Find where the given text appears and provide that cell's center as [X, Y] coordinate. 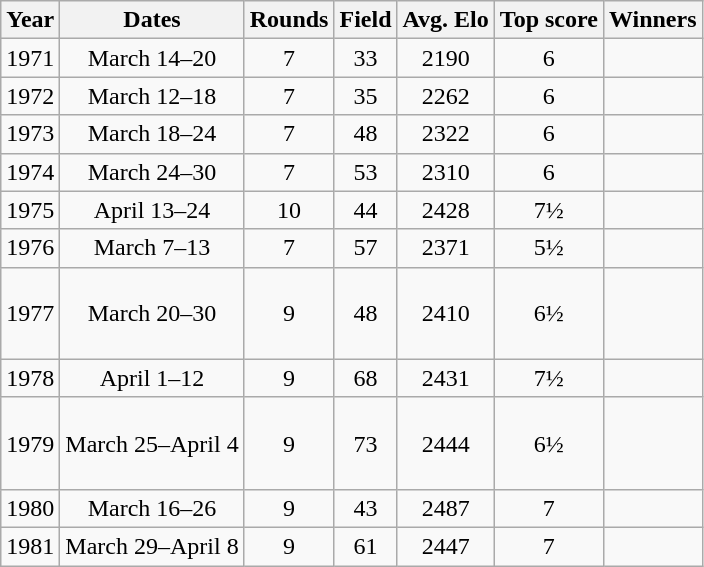
Year [30, 20]
33 [366, 58]
March 16–26 [152, 508]
2447 [446, 546]
1977 [30, 313]
March 7–13 [152, 248]
March 20–30 [152, 313]
2310 [446, 172]
March 25–April 4 [152, 443]
Field [366, 20]
10 [289, 210]
March 12–18 [152, 96]
March 14–20 [152, 58]
1971 [30, 58]
1976 [30, 248]
53 [366, 172]
44 [366, 210]
2431 [446, 378]
Dates [152, 20]
1973 [30, 134]
2371 [446, 248]
2410 [446, 313]
1980 [30, 508]
1974 [30, 172]
43 [366, 508]
Avg. Elo [446, 20]
5½ [548, 248]
April 1–12 [152, 378]
Rounds [289, 20]
57 [366, 248]
Winners [652, 20]
March 18–24 [152, 134]
35 [366, 96]
2262 [446, 96]
March 24–30 [152, 172]
1979 [30, 443]
68 [366, 378]
1975 [30, 210]
2487 [446, 508]
1978 [30, 378]
73 [366, 443]
1972 [30, 96]
2428 [446, 210]
Top score [548, 20]
1981 [30, 546]
61 [366, 546]
2190 [446, 58]
2444 [446, 443]
April 13–24 [152, 210]
2322 [446, 134]
March 29–April 8 [152, 546]
